Locate the cell with the specified text and output its (X, Y) center coordinate. 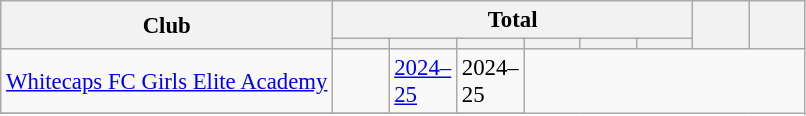
Club (167, 25)
Total (513, 20)
Whitecaps FC Girls Elite Academy (167, 82)
